Return [x, y] of the center of cell containing provided text 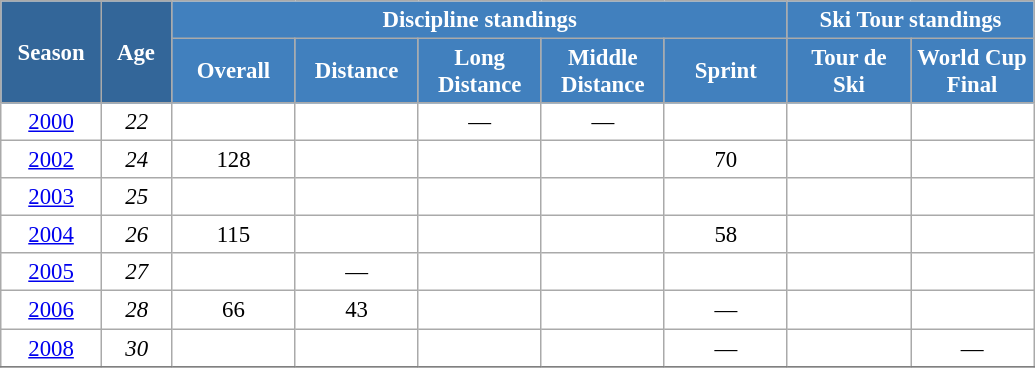
Sprint [726, 72]
2003 [52, 197]
Overall [234, 72]
24 [136, 160]
Long Distance [480, 72]
115 [234, 235]
Distance [356, 72]
2006 [52, 310]
30 [136, 348]
Season [52, 52]
2005 [52, 273]
2002 [52, 160]
Tour deSki [848, 72]
Discipline standings [480, 20]
Middle Distance [602, 72]
26 [136, 235]
128 [234, 160]
66 [234, 310]
2008 [52, 348]
Ski Tour standings [910, 20]
27 [136, 273]
70 [726, 160]
43 [356, 310]
2004 [52, 235]
25 [136, 197]
22 [136, 122]
58 [726, 235]
2000 [52, 122]
Age [136, 52]
World CupFinal [972, 72]
28 [136, 310]
